Scan for the cell matching the given text and deliver its [X, Y] coordinate at center. 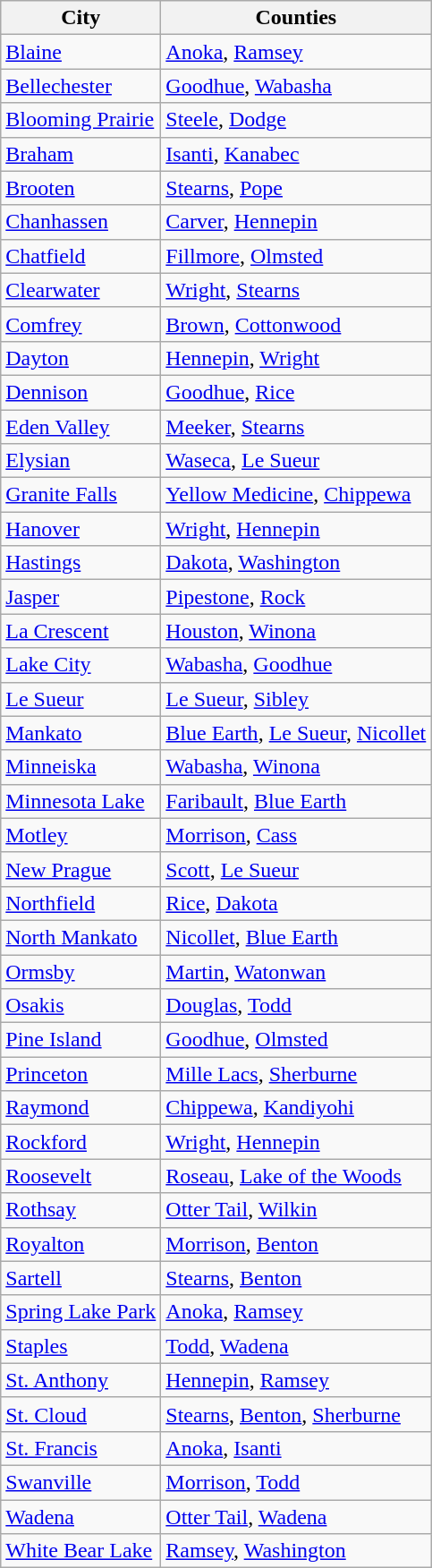
Comfrey [80, 324]
Douglas, Todd [296, 1006]
Dennison [80, 392]
Hastings [80, 563]
Jasper [80, 597]
Sartell [80, 1278]
Pine Island [80, 1040]
Morrison, Benton [296, 1244]
Roosevelt [80, 1176]
Raymond [80, 1108]
Wabasha, Goodhue [296, 665]
Northfield [80, 903]
Bellechester [80, 86]
Ormsby [80, 971]
Stearns, Benton [296, 1278]
St. Anthony [80, 1380]
Dayton [80, 358]
Otter Tail, Wilkin [296, 1210]
Swanville [80, 1482]
Carver, Hennepin [296, 222]
Le Sueur [80, 699]
Minneiska [80, 767]
Waseca, Le Sueur [296, 461]
Mille Lacs, Sherburne [296, 1074]
Wright, Stearns [296, 290]
New Prague [80, 869]
Elysian [80, 461]
Clearwater [80, 290]
Eden Valley [80, 427]
North Mankato [80, 937]
Stearns, Pope [296, 188]
Morrison, Todd [296, 1482]
White Bear Lake [80, 1551]
Le Sueur, Sibley [296, 699]
Hennepin, Ramsey [296, 1380]
Rothsay [80, 1210]
Royalton [80, 1244]
Wabasha, Winona [296, 767]
Fillmore, Olmsted [296, 256]
City [80, 18]
Goodhue, Olmsted [296, 1040]
Roseau, Lake of the Woods [296, 1176]
Scott, Le Sueur [296, 869]
Blaine [80, 52]
Yellow Medicine, Chippewa [296, 495]
Chatfield [80, 256]
St. Cloud [80, 1414]
Staples [80, 1346]
Rockford [80, 1142]
Meeker, Stearns [296, 427]
La Crescent [80, 631]
Steele, Dodge [296, 120]
Chippewa, Kandiyohi [296, 1108]
Hanover [80, 529]
Pipestone, Rock [296, 597]
Houston, Winona [296, 631]
Morrison, Cass [296, 835]
Lake City [80, 665]
Princeton [80, 1074]
Rice, Dakota [296, 903]
Blooming Prairie [80, 120]
Osakis [80, 1006]
Isanti, Kanabec [296, 154]
Goodhue, Wabasha [296, 86]
Dakota, Washington [296, 563]
Granite Falls [80, 495]
Mankato [80, 733]
Anoka, Isanti [296, 1448]
Martin, Watonwan [296, 971]
Ramsey, Washington [296, 1551]
Chanhassen [80, 222]
Brooten [80, 188]
Otter Tail, Wadena [296, 1517]
Hennepin, Wright [296, 358]
Faribault, Blue Earth [296, 801]
Brown, Cottonwood [296, 324]
Counties [296, 18]
Nicollet, Blue Earth [296, 937]
Wadena [80, 1517]
Motley [80, 835]
Braham [80, 154]
Todd, Wadena [296, 1346]
Spring Lake Park [80, 1312]
Minnesota Lake [80, 801]
St. Francis [80, 1448]
Goodhue, Rice [296, 392]
Stearns, Benton, Sherburne [296, 1414]
Blue Earth, Le Sueur, Nicollet [296, 733]
